Capture the cell that displays the provided text and extract its [x, y] central coordinate. 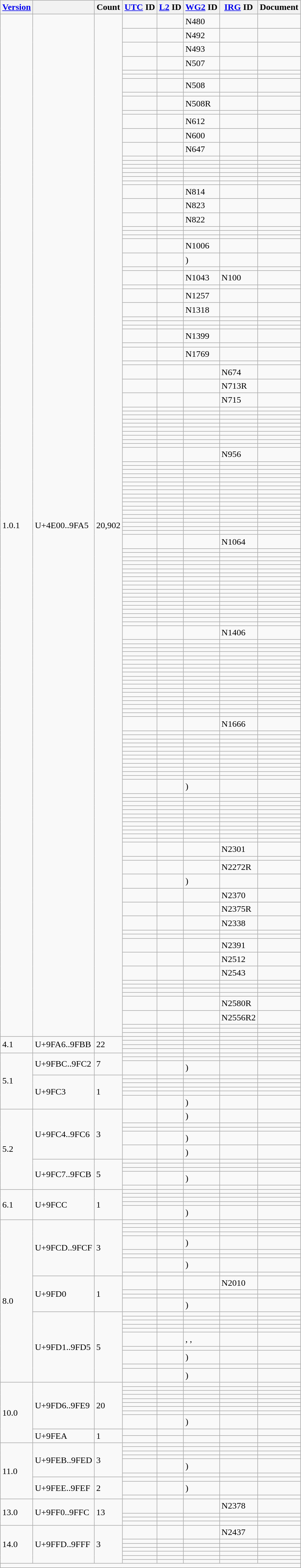
N1257 [201, 296]
N508R [201, 103]
10.0 [17, 1412]
WG2 ID [201, 7]
N956 [239, 454]
N2391 [239, 945]
N1769 [201, 354]
N823 [201, 206]
U+9FEA [64, 1435]
N2301 [239, 849]
N1064 [239, 541]
8.0 [17, 1301]
N1666 [239, 724]
U+9FD1..9FD5 [64, 1347]
20 [109, 1406]
N2543 [239, 973]
Count [109, 7]
N480 [201, 21]
6.1 [17, 1204]
N507 [201, 63]
N1406 [239, 633]
N715 [239, 400]
N100 [239, 278]
U+9FC4..9FC6 [64, 1134]
N713R [239, 386]
U+9FCC [64, 1204]
U+9FFD..9FFF [64, 1544]
N508 [201, 85]
U+9FD0 [64, 1294]
13 [109, 1512]
Version [17, 7]
N493 [201, 49]
N822 [201, 219]
N647 [201, 149]
U+9FD6..9FE9 [64, 1406]
4.1 [17, 1045]
N492 [201, 35]
U+9FA6..9FBB [64, 1045]
20,902 [109, 526]
U+9FC3 [64, 1092]
N612 [201, 121]
N2378 [239, 1506]
Document [279, 7]
14.0 [17, 1544]
11.0 [17, 1471]
22 [109, 1045]
U+9FCD..9FCF [64, 1248]
N2272R [239, 867]
U+9FC7..9FCB [64, 1174]
U+9FEB..9FED [64, 1460]
N674 [239, 372]
U+9FEE..9FEF [64, 1488]
, , [201, 1339]
L2 ID [170, 7]
N814 [201, 192]
N2375R [239, 909]
13.0 [17, 1512]
5.2 [17, 1150]
N1006 [201, 246]
N2338 [239, 923]
UTC ID [140, 7]
2 [109, 1488]
N2580R [239, 1003]
N2512 [239, 959]
IRG ID [239, 7]
U+4E00..9FA5 [64, 526]
N1043 [201, 278]
U+9FF0..9FFC [64, 1512]
1.0.1 [17, 526]
N2556R2 [239, 1017]
N2437 [239, 1532]
N2370 [239, 895]
N2010 [239, 1283]
U+9FBC..9FC2 [64, 1064]
5.1 [17, 1081]
7 [109, 1064]
N600 [201, 135]
N1399 [201, 336]
N1318 [201, 310]
